Provide the (x, y) coordinate of the cell's center where the given text is located.  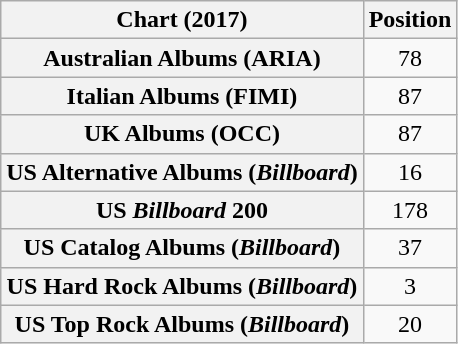
UK Albums (OCC) (182, 134)
Chart (2017) (182, 20)
178 (410, 210)
Australian Albums (ARIA) (182, 58)
78 (410, 58)
US Hard Rock Albums (Billboard) (182, 286)
US Top Rock Albums (Billboard) (182, 324)
US Billboard 200 (182, 210)
3 (410, 286)
US Alternative Albums (Billboard) (182, 172)
16 (410, 172)
Position (410, 20)
20 (410, 324)
US Catalog Albums (Billboard) (182, 248)
Italian Albums (FIMI) (182, 96)
37 (410, 248)
